Scan for the cell matching the given text and deliver its [x, y] coordinate at center. 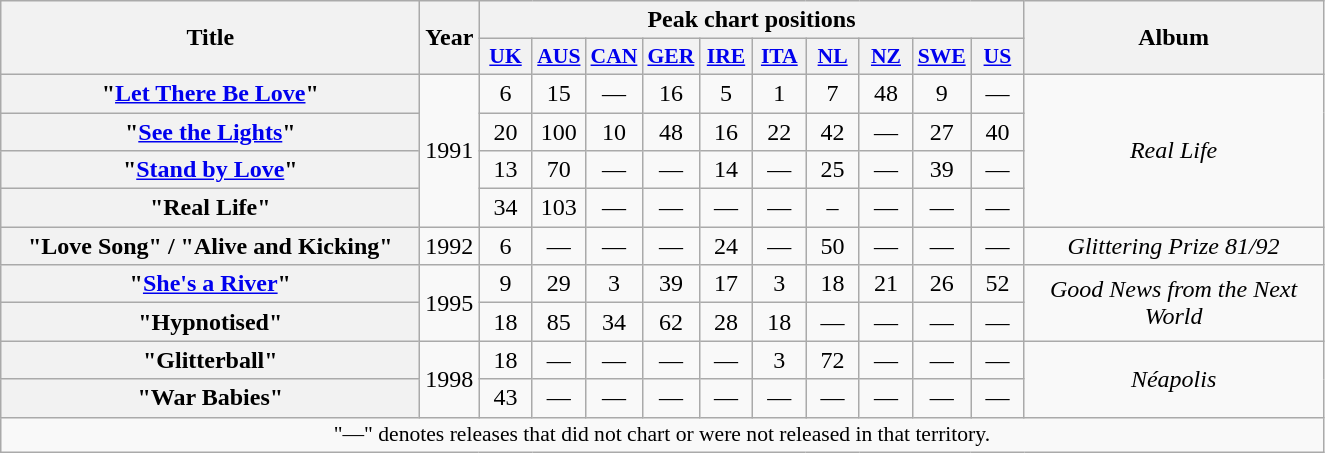
Glittering Prize 81/92 [1174, 246]
"Real Life" [210, 208]
5 [726, 93]
1998 [450, 379]
Album [1174, 38]
"Love Song" / "Alive and Kicking" [210, 246]
14 [726, 170]
"Let There Be Love" [210, 93]
"—" denotes releases that did not chart or were not released in that territory. [662, 435]
Year [450, 38]
72 [832, 360]
Good News from the Next World [1174, 303]
"She's a River" [210, 284]
"War Babies" [210, 398]
20 [506, 131]
29 [558, 284]
26 [942, 284]
Real Life [1174, 150]
US [998, 57]
Néapolis [1174, 379]
NL [832, 57]
27 [942, 131]
17 [726, 284]
"Glitterball" [210, 360]
1991 [450, 150]
7 [832, 93]
1992 [450, 246]
IRE [726, 57]
"Hypnotised" [210, 322]
SWE [942, 57]
25 [832, 170]
42 [832, 131]
43 [506, 398]
1995 [450, 303]
103 [558, 208]
13 [506, 170]
NZ [886, 57]
"See the Lights" [210, 131]
62 [670, 322]
ITA [780, 57]
Title [210, 38]
1 [780, 93]
70 [558, 170]
21 [886, 284]
100 [558, 131]
GER [670, 57]
UK [506, 57]
10 [614, 131]
15 [558, 93]
50 [832, 246]
28 [726, 322]
22 [780, 131]
CAN [614, 57]
85 [558, 322]
Peak chart positions [752, 20]
AUS [558, 57]
"Stand by Love" [210, 170]
52 [998, 284]
40 [998, 131]
24 [726, 246]
– [832, 208]
